Capture the cell that displays the provided text and extract its (x, y) central coordinate. 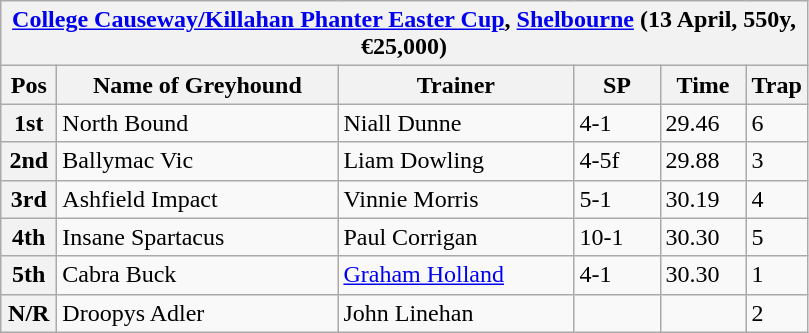
Trainer (456, 85)
Graham Holland (456, 275)
3 (776, 161)
2 (776, 313)
10-1 (617, 237)
4 (776, 199)
Cabra Buck (198, 275)
College Causeway/Killahan Phanter Easter Cup, Shelbourne (13 April, 550y, €25,000) (404, 34)
Insane Spartacus (198, 237)
Ashfield Impact (198, 199)
John Linehan (456, 313)
5 (776, 237)
1st (29, 123)
Ballymac Vic (198, 161)
Droopys Adler (198, 313)
Niall Dunne (456, 123)
SP (617, 85)
N/R (29, 313)
5th (29, 275)
4th (29, 237)
Liam Dowling (456, 161)
6 (776, 123)
Trap (776, 85)
29.46 (703, 123)
5-1 (617, 199)
Vinnie Morris (456, 199)
3rd (29, 199)
29.88 (703, 161)
30.19 (703, 199)
North Bound (198, 123)
Paul Corrigan (456, 237)
1 (776, 275)
Time (703, 85)
4-5f (617, 161)
Pos (29, 85)
2nd (29, 161)
Name of Greyhound (198, 85)
